Determine the (x, y) coordinate at the center of the cell enclosing the given text.  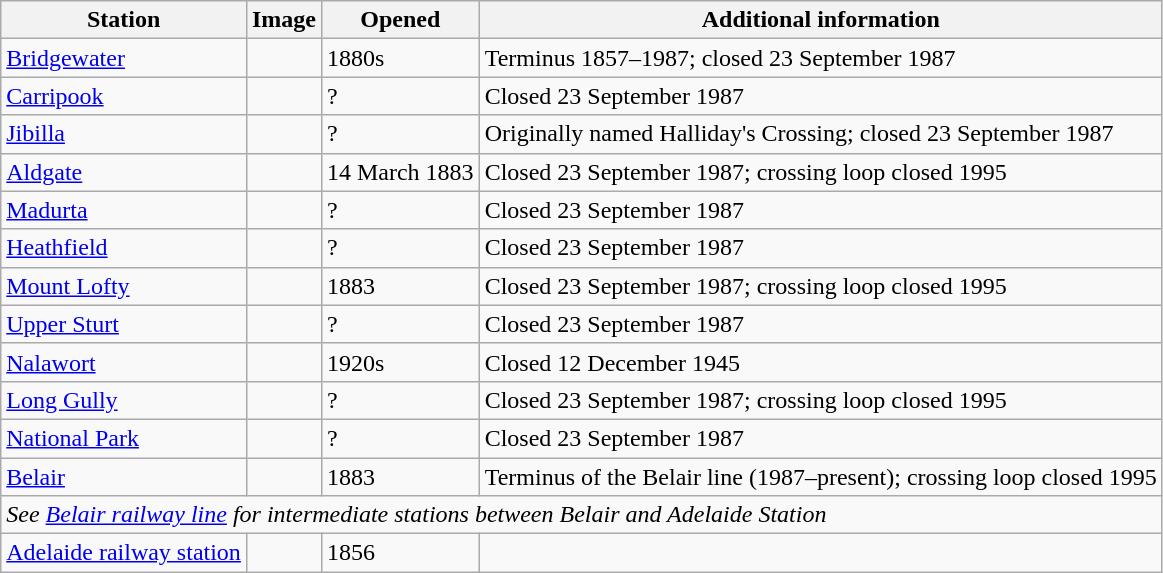
14 March 1883 (400, 172)
Carripook (124, 96)
Bridgewater (124, 58)
Mount Lofty (124, 286)
Heathfield (124, 248)
Belair (124, 477)
Terminus of the Belair line (1987–present); crossing loop closed 1995 (820, 477)
Nalawort (124, 362)
Opened (400, 20)
Station (124, 20)
Upper Sturt (124, 324)
Originally named Halliday's Crossing; closed 23 September 1987 (820, 134)
Closed 12 December 1945 (820, 362)
Long Gully (124, 400)
Additional information (820, 20)
1880s (400, 58)
Image (284, 20)
1856 (400, 553)
Terminus 1857–1987; closed 23 September 1987 (820, 58)
Adelaide railway station (124, 553)
1920s (400, 362)
Madurta (124, 210)
National Park (124, 438)
Aldgate (124, 172)
See Belair railway line for intermediate stations between Belair and Adelaide Station (582, 515)
Jibilla (124, 134)
